Capture the cell that displays the provided text and extract its (X, Y) central coordinate. 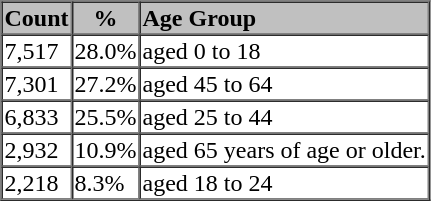
aged 0 to 18 (284, 50)
aged 25 to 44 (284, 116)
Age Group (284, 18)
6,833 (37, 116)
28.0% (106, 50)
8.3% (106, 182)
10.9% (106, 150)
7,517 (37, 50)
25.5% (106, 116)
2,932 (37, 150)
27.2% (106, 84)
7,301 (37, 84)
Count (37, 18)
2,218 (37, 182)
% (106, 18)
aged 65 years of age or older. (284, 150)
aged 45 to 64 (284, 84)
aged 18 to 24 (284, 182)
